Search for the cell housing the specified text and yield its (X, Y) center coordinate. 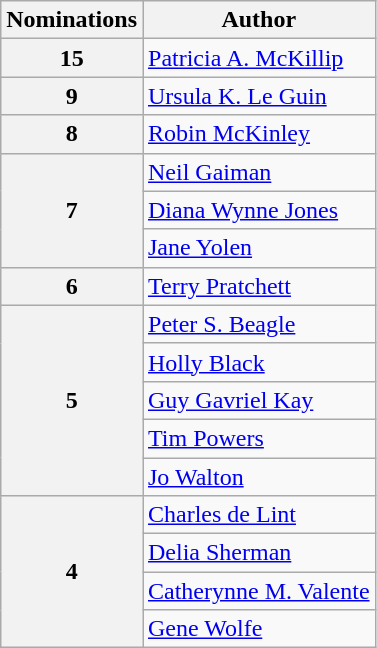
Catherynne M. Valente (258, 591)
8 (72, 134)
Ursula K. Le Guin (258, 96)
4 (72, 572)
9 (72, 96)
Gene Wolfe (258, 629)
Jane Yolen (258, 248)
6 (72, 286)
Patricia A. McKillip (258, 58)
Nominations (72, 20)
15 (72, 58)
Delia Sherman (258, 553)
Terry Pratchett (258, 286)
Robin McKinley (258, 134)
Peter S. Beagle (258, 324)
Diana Wynne Jones (258, 210)
7 (72, 210)
Holly Black (258, 362)
Jo Walton (258, 477)
Guy Gavriel Kay (258, 400)
Neil Gaiman (258, 172)
Charles de Lint (258, 515)
5 (72, 400)
Author (258, 20)
Tim Powers (258, 438)
